Return [x, y] of the center of cell containing provided text 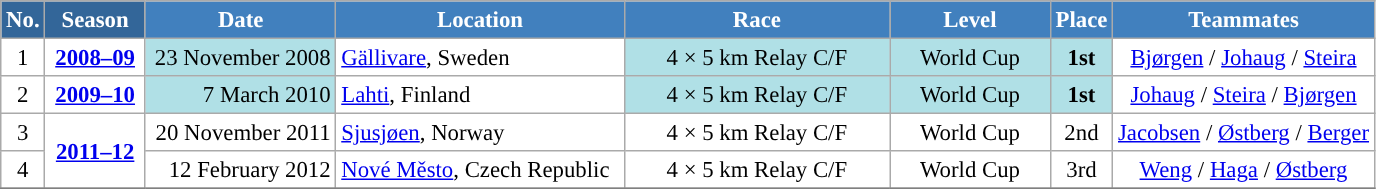
Place [1081, 20]
Race [757, 20]
Season [95, 20]
20 November 2011 [240, 133]
4 [23, 170]
23 November 2008 [240, 58]
2011–12 [95, 152]
1 [23, 58]
Teammates [1244, 20]
Nové Město, Czech Republic [480, 170]
2 [23, 95]
Sjusjøen, Norway [480, 133]
12 February 2012 [240, 170]
2nd [1081, 133]
Lahti, Finland [480, 95]
No. [23, 20]
Johaug / Steira / Bjørgen [1244, 95]
3rd [1081, 170]
Gällivare, Sweden [480, 58]
2009–10 [95, 95]
Date [240, 20]
Bjørgen / Johaug / Steira [1244, 58]
Location [480, 20]
Level [970, 20]
7 March 2010 [240, 95]
Jacobsen / Østberg / Berger [1244, 133]
3 [23, 133]
2008–09 [95, 58]
Weng / Haga / Østberg [1244, 170]
